Scan for the cell matching the given text and deliver its [x, y] coordinate at center. 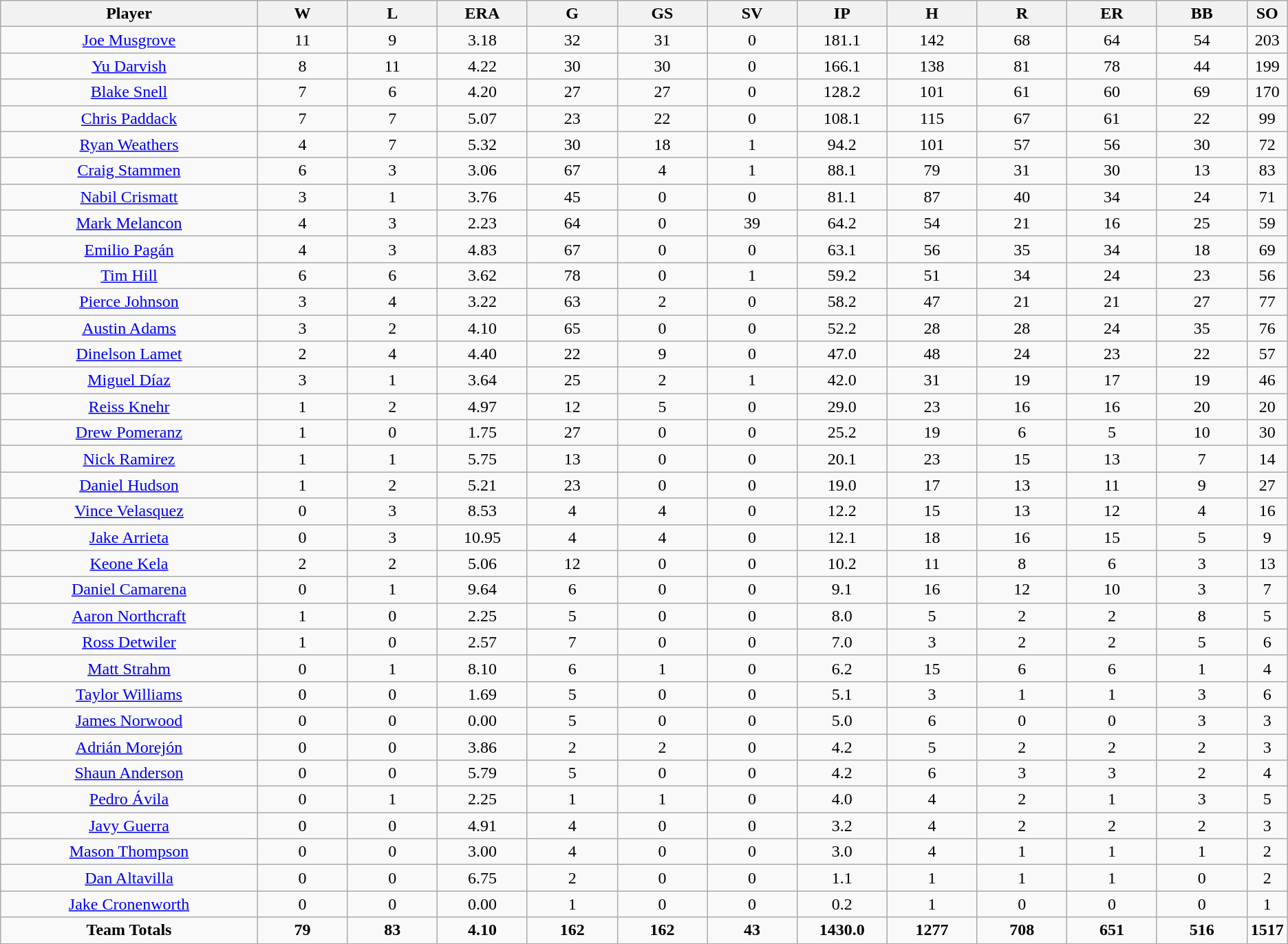
63 [572, 301]
1.69 [483, 694]
170 [1267, 92]
71 [1267, 197]
3.62 [483, 275]
Jake Arrieta [129, 537]
48 [932, 354]
12.2 [842, 511]
Tim Hill [129, 275]
Pedro Ávila [129, 800]
SV [753, 14]
4.0 [842, 800]
7.0 [842, 642]
45 [572, 197]
3.06 [483, 171]
Joe Musgrove [129, 40]
2.57 [483, 642]
5.0 [842, 720]
6.75 [483, 878]
4.97 [483, 407]
Reiss Knehr [129, 407]
5.1 [842, 694]
3.0 [842, 852]
94.2 [842, 144]
99 [1267, 118]
4.20 [483, 92]
77 [1267, 301]
708 [1022, 930]
W [303, 14]
Yu Darvish [129, 66]
5.75 [483, 459]
203 [1267, 40]
10.2 [842, 564]
Taylor Williams [129, 694]
1517 [1267, 930]
5.32 [483, 144]
Javy Guerra [129, 826]
Jake Cronenworth [129, 904]
9.64 [483, 590]
Adrián Morejón [129, 747]
199 [1267, 66]
1277 [932, 930]
3.00 [483, 852]
3.2 [842, 826]
59.2 [842, 275]
4.83 [483, 249]
138 [932, 66]
Aaron Northcraft [129, 616]
G [572, 14]
3.18 [483, 40]
0.2 [842, 904]
63.1 [842, 249]
H [932, 14]
44 [1201, 66]
20.1 [842, 459]
R [1022, 14]
4.40 [483, 354]
5.07 [483, 118]
5.21 [483, 485]
51 [932, 275]
Drew Pomeranz [129, 433]
ERA [483, 14]
9.1 [842, 590]
32 [572, 40]
4.22 [483, 66]
Ryan Weathers [129, 144]
Mark Melancon [129, 223]
6.2 [842, 668]
47 [932, 301]
Shaun Anderson [129, 773]
108.1 [842, 118]
181.1 [842, 40]
76 [1267, 328]
651 [1112, 930]
Pierce Johnson [129, 301]
3.86 [483, 747]
Miguel Díaz [129, 380]
Vince Velasquez [129, 511]
Matt Strahm [129, 668]
42.0 [842, 380]
James Norwood [129, 720]
1.1 [842, 878]
5.06 [483, 564]
Chris Paddack [129, 118]
Keone Kela [129, 564]
12.1 [842, 537]
8.53 [483, 511]
115 [932, 118]
142 [932, 40]
39 [753, 223]
Team Totals [129, 930]
3.64 [483, 380]
Mason Thompson [129, 852]
65 [572, 328]
Ross Detwiler [129, 642]
1430.0 [842, 930]
1.75 [483, 433]
128.2 [842, 92]
BB [1201, 14]
L [392, 14]
88.1 [842, 171]
166.1 [842, 66]
Dinelson Lamet [129, 354]
52.2 [842, 328]
14 [1267, 459]
19.0 [842, 485]
59 [1267, 223]
SO [1267, 14]
25.2 [842, 433]
60 [1112, 92]
3.22 [483, 301]
Daniel Hudson [129, 485]
10.95 [483, 537]
IP [842, 14]
8.0 [842, 616]
5.79 [483, 773]
Nick Ramirez [129, 459]
Emilio Pagán [129, 249]
81.1 [842, 197]
516 [1201, 930]
Dan Altavilla [129, 878]
Craig Stammen [129, 171]
68 [1022, 40]
8.10 [483, 668]
47.0 [842, 354]
58.2 [842, 301]
72 [1267, 144]
46 [1267, 380]
Daniel Camarena [129, 590]
GS [662, 14]
43 [753, 930]
3.76 [483, 197]
Austin Adams [129, 328]
81 [1022, 66]
2.23 [483, 223]
64.2 [842, 223]
Blake Snell [129, 92]
29.0 [842, 407]
Player [129, 14]
ER [1112, 14]
4.91 [483, 826]
87 [932, 197]
40 [1022, 197]
Nabil Crismatt [129, 197]
